Search for the cell housing the specified text and yield its [X, Y] center coordinate. 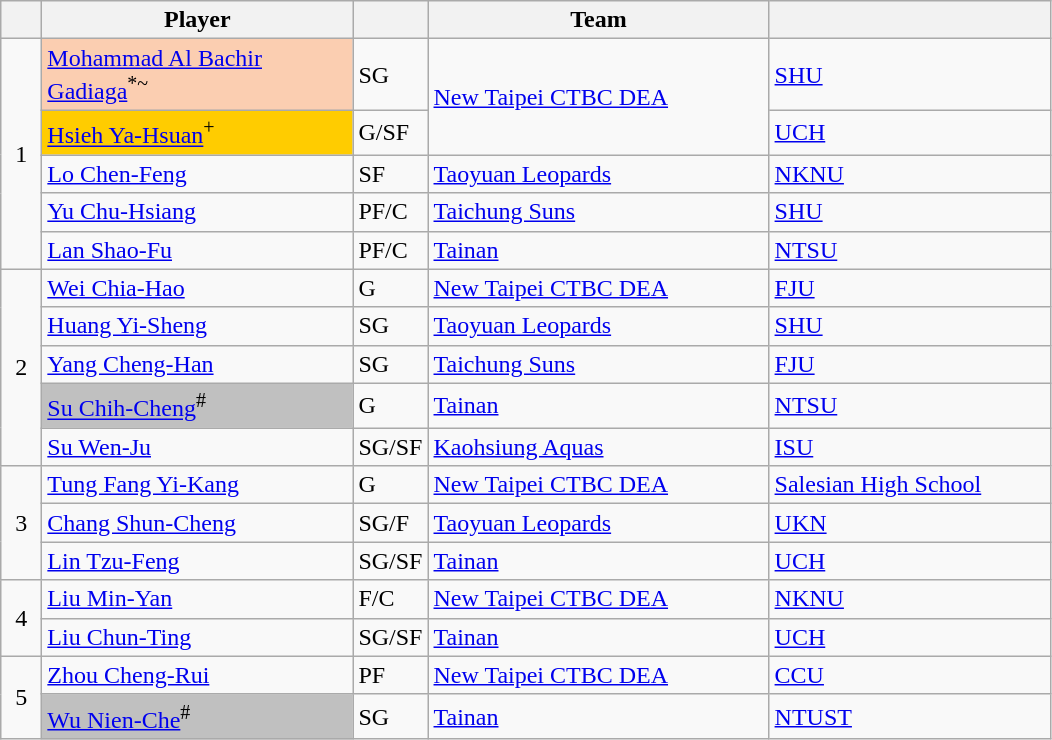
Lo Chen-Feng [198, 174]
UKN [910, 523]
Liu Chun-Ting [198, 637]
5 [22, 698]
Wu Nien-Che# [198, 716]
Tung Fang Yi-Kang [198, 485]
Kaohsiung Aquas [598, 447]
SF [390, 174]
4 [22, 618]
F/C [390, 599]
Liu Min-Yan [198, 599]
Chang Shun-Cheng [198, 523]
Lan Shao-Fu [198, 250]
3 [22, 523]
Team [598, 20]
Lin Tzu-Feng [198, 561]
1 [22, 154]
SG/F [390, 523]
Su Chih-Cheng# [198, 406]
CCU [910, 675]
ISU [910, 447]
Yu Chu-Hsiang [198, 212]
Mohammad Al Bachir Gadiaga*~ [198, 75]
NTUST [910, 716]
Player [198, 20]
Yang Cheng-Han [198, 364]
Zhou Cheng-Rui [198, 675]
G/SF [390, 132]
Wei Chia-Hao [198, 288]
Su Wen-Ju [198, 447]
Hsieh Ya-Hsuan+ [198, 132]
Huang Yi-Sheng [198, 326]
2 [22, 368]
PF [390, 675]
Salesian High School [910, 485]
